Extract the (X, Y) coordinate from the center of the cell holding the provided text.  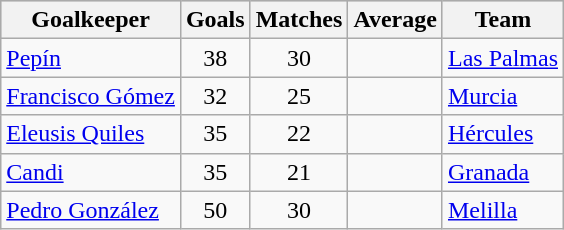
Goals (215, 20)
32 (215, 96)
25 (299, 96)
Hércules (502, 134)
Granada (502, 172)
Francisco Gómez (91, 96)
Las Palmas (502, 58)
Candi (91, 172)
50 (215, 210)
21 (299, 172)
Pepín (91, 58)
22 (299, 134)
38 (215, 58)
Matches (299, 20)
Team (502, 20)
Murcia (502, 96)
Melilla (502, 210)
Eleusis Quiles (91, 134)
Average (396, 20)
Goalkeeper (91, 20)
Pedro González (91, 210)
